Extract the (X, Y) coordinate from the center of the cell holding the provided text.  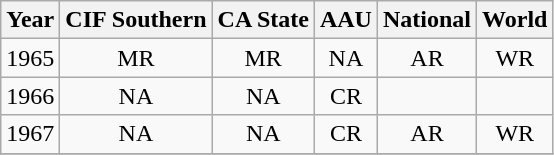
1966 (30, 96)
AAU (346, 20)
CIF Southern (136, 20)
Year (30, 20)
CA State (263, 20)
World (515, 20)
1967 (30, 134)
National (426, 20)
1965 (30, 58)
